Extract the (x, y) coordinate from the center of the cell holding the provided text.  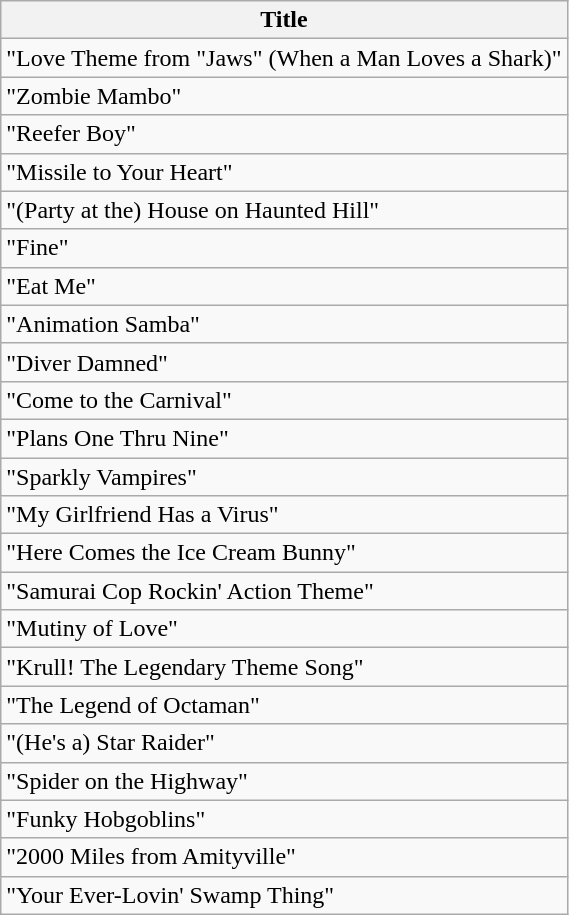
"Spider on the Highway" (284, 781)
"Animation Samba" (284, 324)
"Mutiny of Love" (284, 629)
"Missile to Your Heart" (284, 172)
"(Party at the) House on Haunted Hill" (284, 210)
"2000 Miles from Amityville" (284, 857)
"Zombie Mambo" (284, 96)
"Here Comes the Ice Cream Bunny" (284, 553)
"The Legend of Octaman" (284, 705)
"Fine" (284, 248)
"Diver Damned" (284, 362)
"Samurai Cop Rockin' Action Theme" (284, 591)
"Funky Hobgoblins" (284, 819)
"(He's a) Star Raider" (284, 743)
"Krull! The Legendary Theme Song" (284, 667)
"Sparkly Vampires" (284, 477)
"Reefer Boy" (284, 134)
"Come to the Carnival" (284, 400)
"Eat Me" (284, 286)
Title (284, 20)
"Your Ever-Lovin' Swamp Thing" (284, 895)
"Plans One Thru Nine" (284, 438)
"Love Theme from "Jaws" (When a Man Loves a Shark)" (284, 58)
"My Girlfriend Has a Virus" (284, 515)
